Extract the (X, Y) coordinate from the center of the cell holding the provided text.  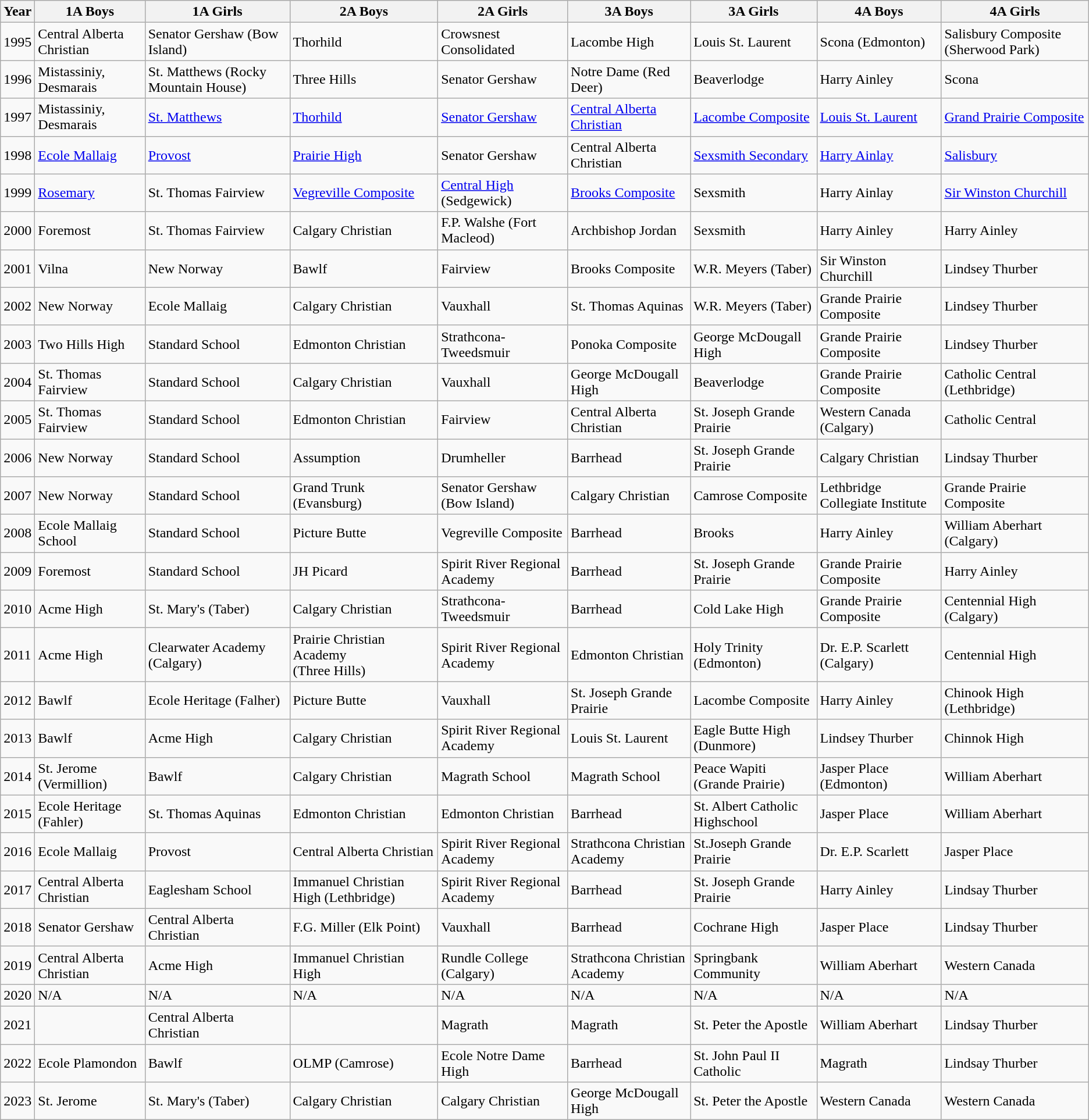
2006 (17, 457)
1999 (17, 193)
Scona (Edmonton) (879, 42)
Ecole Plamondon (90, 1063)
2011 (17, 655)
2A Boys (364, 12)
Vilna (90, 269)
William Aberhart (Calgary) (1015, 534)
2005 (17, 420)
Chinnok High (1015, 739)
OLMP (Camrose) (364, 1063)
2019 (17, 965)
St. Jerome (90, 1101)
F.P. Walshe (Fort Macleod) (503, 230)
1995 (17, 42)
Immanuel Christian High (364, 965)
Ponoka Composite (629, 344)
2A Girls (503, 12)
St. Matthews (218, 117)
2004 (17, 381)
2023 (17, 1101)
Camrose Composite (754, 495)
St. John Paul II Catholic (754, 1063)
1998 (17, 155)
2012 (17, 700)
2008 (17, 534)
Central High (Sedgewick) (503, 193)
2014 (17, 776)
Ecole Heritage (Falher) (218, 700)
Two Hills High (90, 344)
Salisbury Composite (Sherwood Park) (1015, 42)
2015 (17, 814)
Dr. E.P. Scarlett (Calgary) (879, 655)
4A Girls (1015, 12)
1997 (17, 117)
Prairie High (364, 155)
Scona (1015, 79)
Eagle Butte High (Dunmore) (754, 739)
Lethbridge Collegiate Institute (879, 495)
Notre Dame (Red Deer) (629, 79)
2000 (17, 230)
Grand Prairie Composite (1015, 117)
St.Joseph Grande Prairie (754, 851)
2016 (17, 851)
JH Picard (364, 571)
Eaglesham School (218, 890)
2017 (17, 890)
2003 (17, 344)
Centennial High (Calgary) (1015, 609)
F.G. Miller (Elk Point) (364, 927)
St. Jerome (Vermillion) (90, 776)
Chinook High (Lethbridge) (1015, 700)
Lacombe High (629, 42)
Year (17, 12)
Peace Wapiti (Grande Prairie) (754, 776)
Brooks (754, 534)
Springbank Community (754, 965)
2007 (17, 495)
St. Matthews (Rocky Mountain House) (218, 79)
Catholic Central (Lethbridge) (1015, 381)
Crowsnest Consolidated (503, 42)
Ecole Notre Dame High (503, 1063)
Three Hills (364, 79)
1A Boys (90, 12)
2022 (17, 1063)
Ecole Mallaig School (90, 534)
Western Canada (Calgary) (879, 420)
1996 (17, 79)
Sexsmith Secondary (754, 155)
2001 (17, 269)
Drumheller (503, 457)
Catholic Central (1015, 420)
4A Boys (879, 12)
3A Boys (629, 12)
Centennial High (1015, 655)
Holy Trinity (Edmonton) (754, 655)
Archbishop Jordan (629, 230)
Dr. E.P. Scarlett (879, 851)
Immanuel Christian High (Lethbridge) (364, 890)
Rosemary (90, 193)
Cold Lake High (754, 609)
2010 (17, 609)
2018 (17, 927)
2002 (17, 306)
Ecole Heritage (Fahler) (90, 814)
2013 (17, 739)
Grand Trunk (Evansburg) (364, 495)
Salisbury (1015, 155)
Rundle College (Calgary) (503, 965)
2009 (17, 571)
St. Albert Catholic Highschool (754, 814)
Assumption (364, 457)
1A Girls (218, 12)
2021 (17, 1025)
Clearwater Academy (Calgary) (218, 655)
Cochrane High (754, 927)
Prairie Christian Academy(Three Hills) (364, 655)
Jasper Place (Edmonton) (879, 776)
2020 (17, 995)
3A Girls (754, 12)
